Search for the cell housing the specified text and yield its [X, Y] center coordinate. 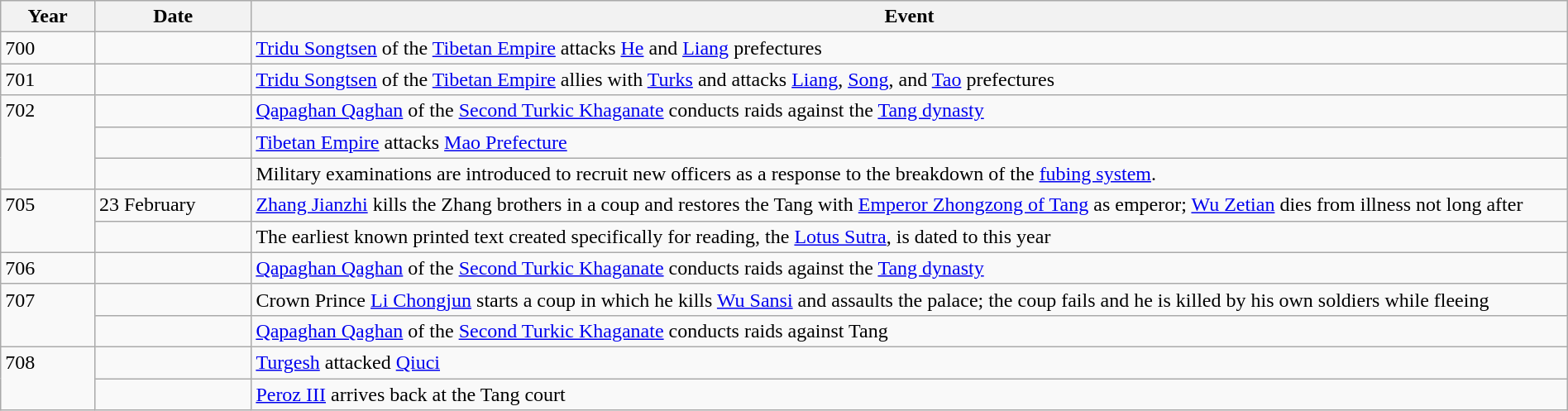
707 [48, 315]
700 [48, 48]
Year [48, 17]
Tridu Songtsen of the Tibetan Empire allies with Turks and attacks Liang, Song, and Tao prefectures [910, 79]
Turgesh attacked Qiuci [910, 362]
705 [48, 221]
Military examinations are introduced to recruit new officers as a response to the breakdown of the fubing system. [910, 174]
Tridu Songtsen of the Tibetan Empire attacks He and Liang prefectures [910, 48]
Tibetan Empire attacks Mao Prefecture [910, 142]
701 [48, 79]
23 February [172, 205]
702 [48, 142]
The earliest known printed text created specifically for reading, the Lotus Sutra, is dated to this year [910, 237]
Date [172, 17]
Event [910, 17]
Qapaghan Qaghan of the Second Turkic Khaganate conducts raids against Tang [910, 331]
708 [48, 378]
706 [48, 268]
Peroz III arrives back at the Tang court [910, 394]
